Return (x, y) of the center of cell containing provided text 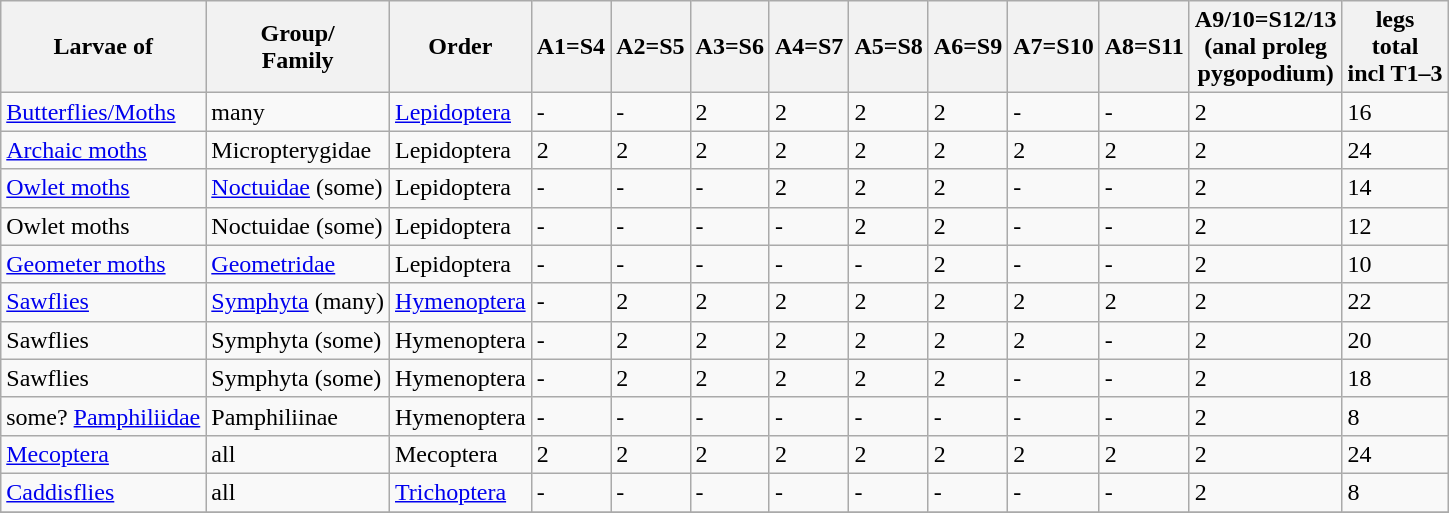
16 (1395, 112)
14 (1395, 188)
Group/Family (298, 47)
A4=S7 (808, 47)
10 (1395, 264)
Caddisflies (104, 492)
A5=S8 (888, 47)
Larvae of (104, 47)
Butterflies/Moths (104, 112)
some? Pamphiliidae (104, 416)
A7=S10 (1054, 47)
12 (1395, 226)
Pamphiliinae (298, 416)
Symphyta (many) (298, 302)
many (298, 112)
Order (460, 47)
Trichoptera (460, 492)
Micropterygidae (298, 150)
A6=S9 (968, 47)
Archaic moths (104, 150)
20 (1395, 340)
legstotalincl T1–3 (1395, 47)
Geometer moths (104, 264)
A3=S6 (730, 47)
A8=S11 (1144, 47)
18 (1395, 378)
A9/10=S12/13(anal prolegpygopodium) (1266, 47)
A2=S5 (650, 47)
Geometridae (298, 264)
A1=S4 (570, 47)
22 (1395, 302)
